Find where the given text appears and provide that cell's center as [x, y] coordinate. 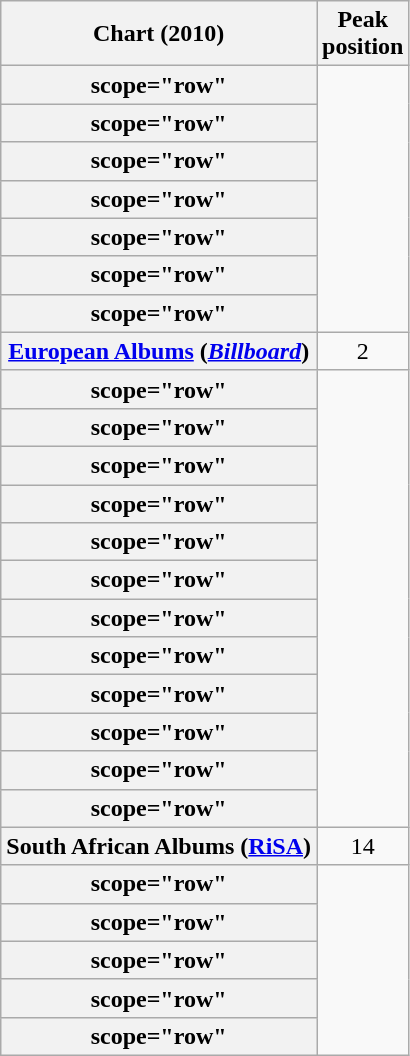
European Albums (Billboard) [159, 351]
South African Albums (RiSA) [159, 846]
Chart (2010) [159, 34]
14 [363, 846]
2 [363, 351]
Peakposition [363, 34]
